Determine the (X, Y) coordinate at the center of the cell enclosing the given text.  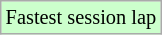
Fastest session lap (81, 17)
